Scan for the cell matching the given text and deliver its (x, y) coordinate at center. 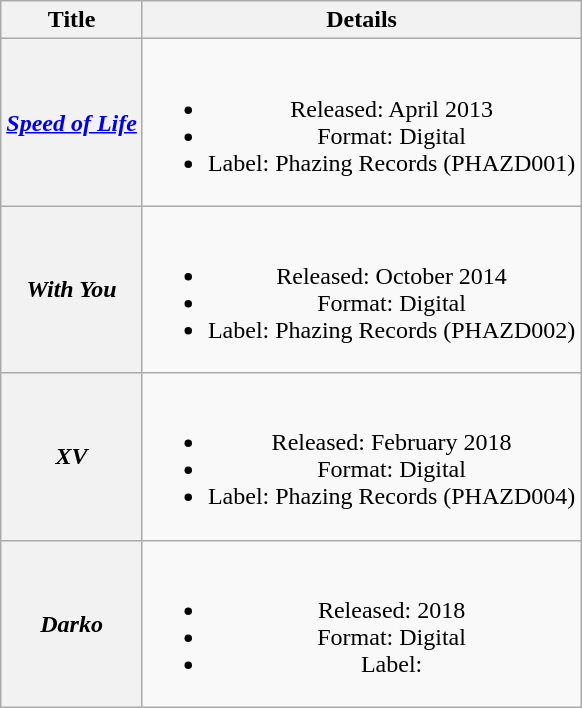
With You (72, 290)
Darko (72, 624)
Released: 2018Format: DigitalLabel: (361, 624)
Title (72, 20)
Details (361, 20)
Released: April 2013Format: DigitalLabel: Phazing Records (PHAZD001) (361, 122)
Released: October 2014Format: DigitalLabel: Phazing Records (PHAZD002) (361, 290)
XV (72, 456)
Speed of Life (72, 122)
Released: February 2018Format: DigitalLabel: Phazing Records (PHAZD004) (361, 456)
